Capture the cell that displays the provided text and extract its (x, y) central coordinate. 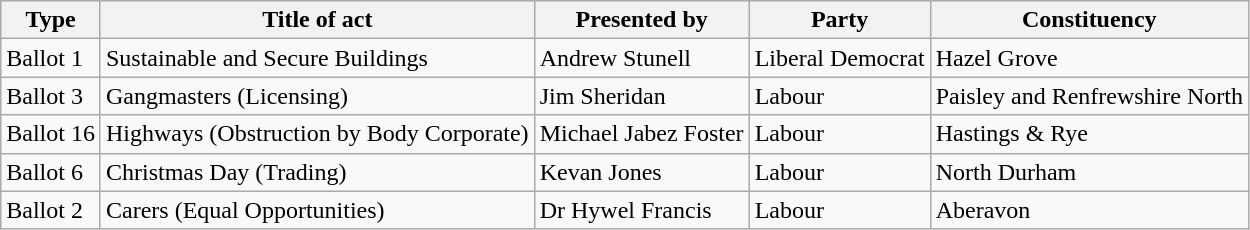
Liberal Democrat (840, 58)
Type (51, 20)
Ballot 16 (51, 134)
Sustainable and Secure Buildings (317, 58)
Party (840, 20)
Aberavon (1089, 210)
Michael Jabez Foster (642, 134)
Andrew Stunell (642, 58)
Gangmasters (Licensing) (317, 96)
Jim Sheridan (642, 96)
Hazel Grove (1089, 58)
Carers (Equal Opportunities) (317, 210)
Dr Hywel Francis (642, 210)
Paisley and Renfrewshire North (1089, 96)
Ballot 1 (51, 58)
Hastings & Rye (1089, 134)
Title of act (317, 20)
Ballot 3 (51, 96)
Presented by (642, 20)
Kevan Jones (642, 172)
Christmas Day (Trading) (317, 172)
North Durham (1089, 172)
Ballot 2 (51, 210)
Constituency (1089, 20)
Ballot 6 (51, 172)
Highways (Obstruction by Body Corporate) (317, 134)
